Search for the cell housing the specified text and yield its [x, y] center coordinate. 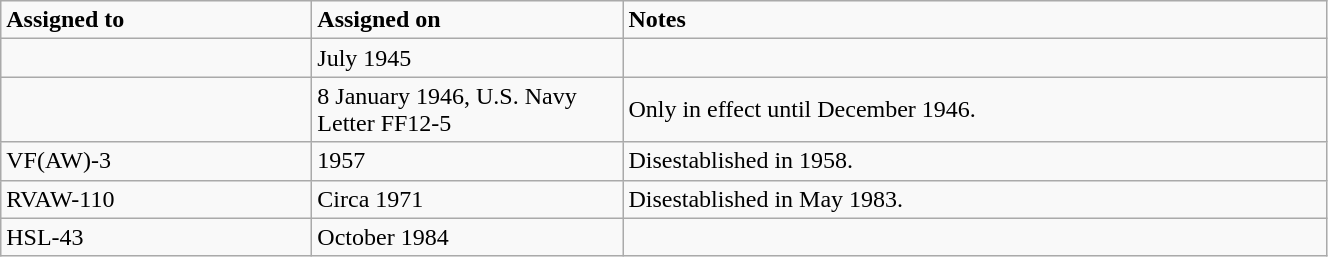
Disestablished in 1958. [975, 161]
October 1984 [468, 237]
Assigned to [156, 20]
RVAW-110 [156, 199]
8 January 1946, U.S. Navy Letter FF12-5 [468, 110]
Only in effect until December 1946. [975, 110]
Disestablished in May 1983. [975, 199]
July 1945 [468, 58]
1957 [468, 161]
Notes [975, 20]
Assigned on [468, 20]
VF(AW)-3 [156, 161]
HSL-43 [156, 237]
Circa 1971 [468, 199]
